Provide the [x, y] coordinate of the cell's center where the given text is located.  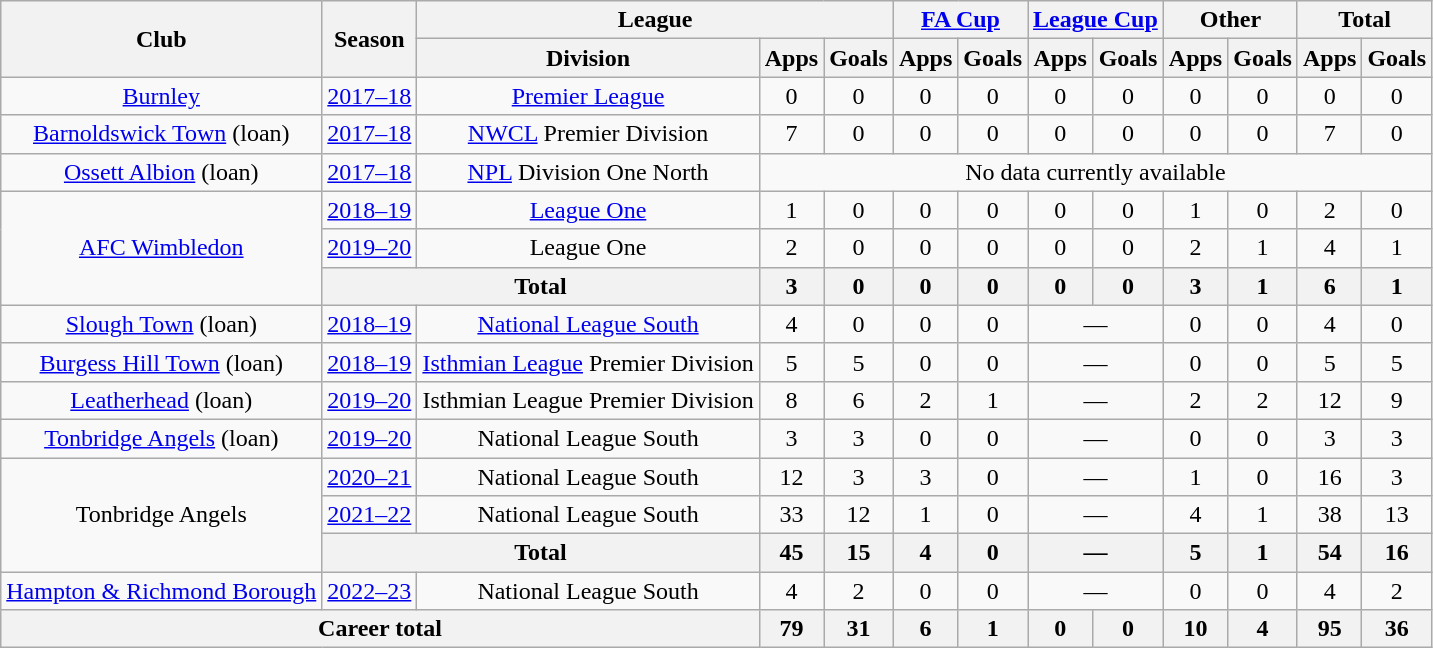
13 [1397, 515]
Club [162, 39]
Leatherhead (loan) [162, 400]
8 [791, 400]
2020–21 [370, 477]
95 [1329, 629]
38 [1329, 515]
Season [370, 39]
League [656, 20]
AFC Wimbledon [162, 248]
Burnley [162, 96]
Division [588, 58]
Barnoldswick Town (loan) [162, 134]
10 [1195, 629]
31 [859, 629]
Other [1230, 20]
Career total [380, 629]
79 [791, 629]
Premier League [588, 96]
2021–22 [370, 515]
NWCL Premier Division [588, 134]
2022–23 [370, 591]
Tonbridge Angels [162, 515]
FA Cup [960, 20]
36 [1397, 629]
Hampton & Richmond Borough [162, 591]
33 [791, 515]
No data currently available [1095, 172]
Slough Town (loan) [162, 324]
League Cup [1096, 20]
Ossett Albion (loan) [162, 172]
9 [1397, 400]
45 [791, 553]
Tonbridge Angels (loan) [162, 438]
NPL Division One North [588, 172]
Burgess Hill Town (loan) [162, 362]
54 [1329, 553]
15 [859, 553]
